For the text-containing cell, return its midpoint in [X, Y] coordinate format. 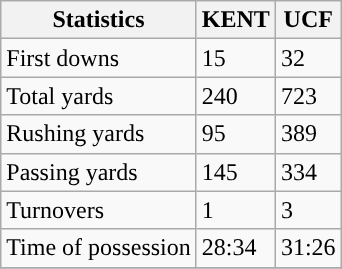
723 [308, 96]
UCF [308, 20]
Total yards [99, 96]
334 [308, 172]
Time of possession [99, 248]
31:26 [308, 248]
15 [236, 58]
3 [308, 210]
389 [308, 134]
Rushing yards [99, 134]
Statistics [99, 20]
Turnovers [99, 210]
1 [236, 210]
28:34 [236, 248]
240 [236, 96]
First downs [99, 58]
Passing yards [99, 172]
32 [308, 58]
145 [236, 172]
KENT [236, 20]
95 [236, 134]
